Output the [x, y] coordinate of the center of the cell containing the given text.  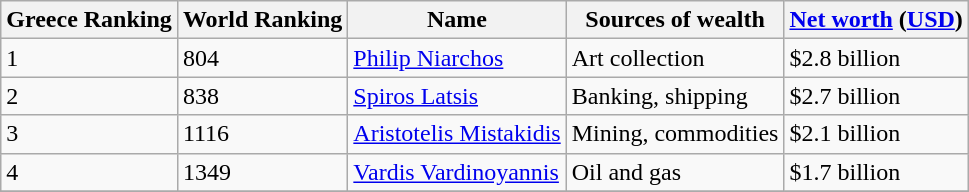
Aristotelis Mistakidis [457, 134]
Art collection [675, 58]
838 [262, 96]
$2.7 billion [876, 96]
World Ranking [262, 20]
Philip Niarchos [457, 58]
1116 [262, 134]
3 [90, 134]
Oil and gas [675, 172]
Sources of wealth [675, 20]
$2.8 billion [876, 58]
$1.7 billion [876, 172]
Greece Ranking [90, 20]
804 [262, 58]
Spiros Latsis [457, 96]
Net worth (USD) [876, 20]
Name [457, 20]
1 [90, 58]
4 [90, 172]
2 [90, 96]
1349 [262, 172]
Banking, shipping [675, 96]
Vardis Vardinoyannis [457, 172]
$2.1 billion [876, 134]
Mining, commodities [675, 134]
